Extract the [X, Y] coordinate from the center of the cell holding the provided text.  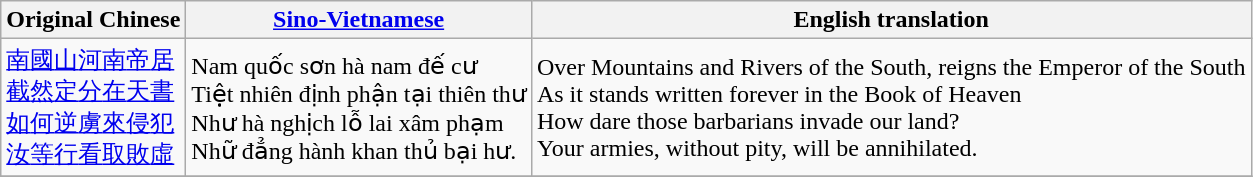
Original Chinese [94, 20]
Sino-Vietnamese [359, 20]
English translation [891, 20]
Nam quốc sơn hà nam đế cư Tiệt nhiên định phận tại thiên thư Như hà nghịch lỗ lai xâm phạm Nhữ đẳng hành khan thủ bại hư. [359, 108]
南國山河南帝居截然定分在天書 如何逆虜來侵犯 汝等行看取敗虛 [94, 108]
